Detect which cell encompasses the target text, then output its (X, Y) center coordinate. 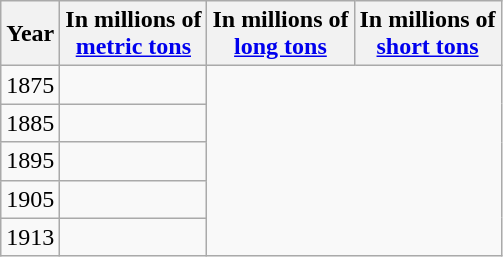
1913 (30, 237)
1885 (30, 123)
1875 (30, 85)
Year (30, 34)
In millions ofmetric tons (134, 34)
1895 (30, 161)
In millions oflong tons (280, 34)
In millions ofshort tons (428, 34)
1905 (30, 199)
